Extract the (x, y) coordinate from the center of the cell holding the provided text.  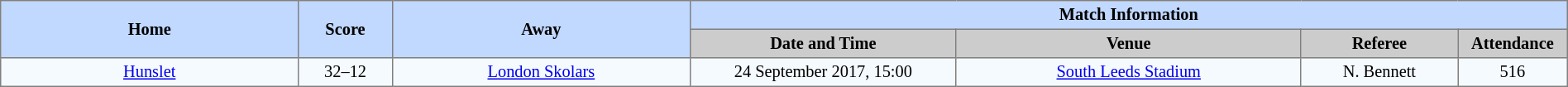
32–12 (346, 72)
N. Bennett (1379, 72)
Match Information (1128, 15)
Date and Time (823, 43)
516 (1513, 72)
Home (150, 30)
24 September 2017, 15:00 (823, 72)
South Leeds Stadium (1128, 72)
Score (346, 30)
Referee (1379, 43)
Venue (1128, 43)
Hunslet (150, 72)
Away (541, 30)
Attendance (1513, 43)
London Skolars (541, 72)
